Locate the cell with the specified text and output its [x, y] center coordinate. 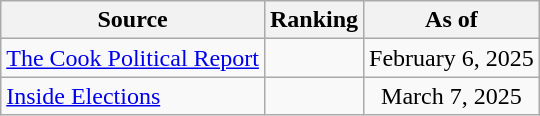
February 6, 2025 [452, 58]
The Cook Political Report [133, 58]
Inside Elections [133, 96]
Ranking [314, 20]
As of [452, 20]
Source [133, 20]
March 7, 2025 [452, 96]
